Capture the cell that displays the provided text and extract its [X, Y] central coordinate. 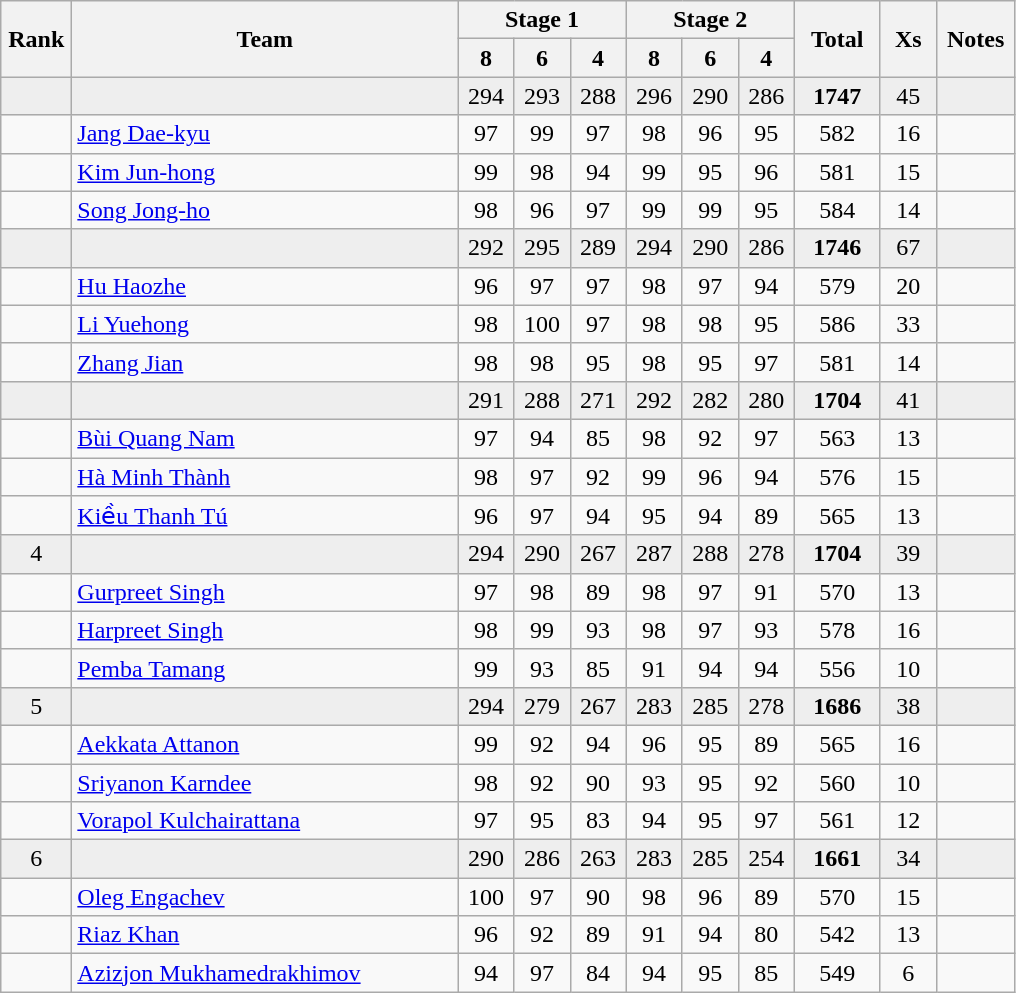
293 [542, 96]
295 [542, 248]
282 [710, 400]
20 [908, 286]
556 [837, 668]
287 [654, 554]
Aekkata Attanon [265, 744]
289 [598, 248]
586 [837, 324]
5 [36, 706]
39 [908, 554]
263 [598, 859]
1686 [837, 706]
561 [837, 821]
67 [908, 248]
33 [908, 324]
279 [542, 706]
34 [908, 859]
Pemba Tamang [265, 668]
Stage 1 [542, 20]
296 [654, 96]
560 [837, 783]
Kiều Thanh Tú [265, 516]
549 [837, 973]
578 [837, 630]
Gurpreet Singh [265, 592]
Kim Jun-hong [265, 172]
Oleg Engachev [265, 897]
84 [598, 973]
280 [766, 400]
Jang Dae-kyu [265, 134]
Stage 2 [710, 20]
Bùi Quang Nam [265, 438]
Azizjon Mukhamedrakhimov [265, 973]
83 [598, 821]
80 [766, 935]
12 [908, 821]
Vorapol Kulchairattana [265, 821]
584 [837, 210]
1746 [837, 248]
1661 [837, 859]
Hu Haozhe [265, 286]
Total [837, 39]
45 [908, 96]
Rank [36, 39]
Song Jong-ho [265, 210]
Harpreet Singh [265, 630]
Zhang Jian [265, 362]
Li Yuehong [265, 324]
41 [908, 400]
582 [837, 134]
38 [908, 706]
Riaz Khan [265, 935]
Sriyanon Karndee [265, 783]
Hà Minh Thành [265, 477]
563 [837, 438]
Team [265, 39]
271 [598, 400]
576 [837, 477]
Notes [976, 39]
579 [837, 286]
254 [766, 859]
Xs [908, 39]
291 [486, 400]
1747 [837, 96]
542 [837, 935]
